From the cell containing the given text, extract its center point as (X, Y) coordinate. 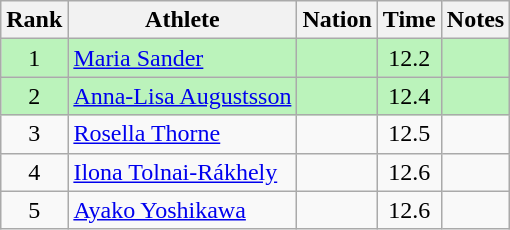
Athlete (182, 20)
12.4 (409, 96)
Time (409, 20)
5 (34, 210)
Ayako Yoshikawa (182, 210)
4 (34, 172)
12.2 (409, 58)
3 (34, 134)
12.5 (409, 134)
Rosella Thorne (182, 134)
Notes (475, 20)
Rank (34, 20)
Maria Sander (182, 58)
1 (34, 58)
2 (34, 96)
Anna-Lisa Augustsson (182, 96)
Nation (337, 20)
Ilona Tolnai-Rákhely (182, 172)
